Determine the [x, y] coordinate at the center of the cell enclosing the given text.  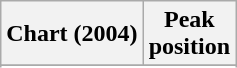
Chart (2004) [72, 34]
Peakposition [189, 34]
